Output the [X, Y] coordinate of the center of the cell containing the given text.  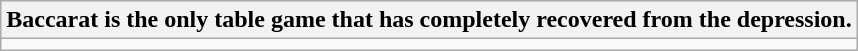
Baccarat is the only table game that has completely recovered from the depression. [429, 20]
